Identify which cell holds the provided text, then report its (X, Y) central coordinate. 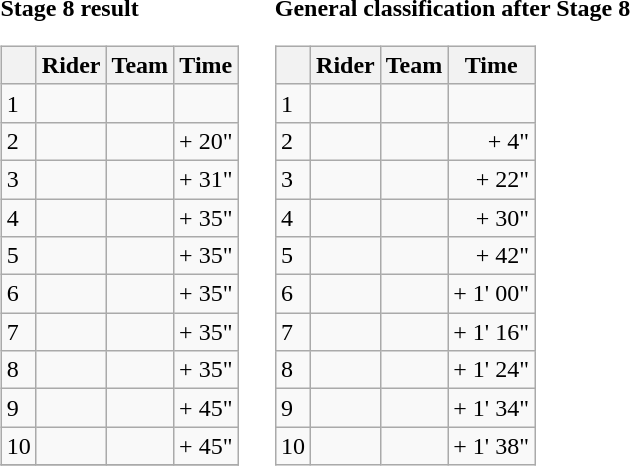
+ 30" (492, 217)
+ 4" (492, 141)
+ 22" (492, 179)
+ 1' 38" (492, 446)
+ 1' 16" (492, 332)
+ 1' 00" (492, 294)
+ 1' 24" (492, 370)
+ 31" (206, 179)
+ 42" (492, 256)
+ 20" (206, 141)
+ 1' 34" (492, 408)
